Provide the (X, Y) coordinate of the cell's center where the given text is located.  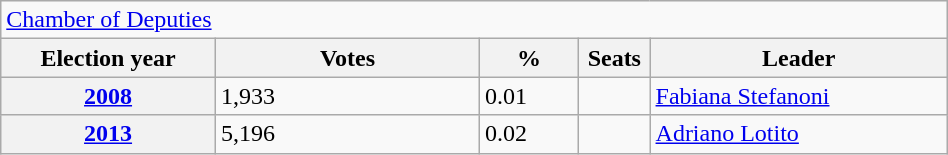
1,933 (347, 96)
Adriano Lotito (798, 134)
Fabiana Stefanoni (798, 96)
Election year (108, 58)
2008 (108, 96)
Leader (798, 58)
2013 (108, 134)
0.02 (530, 134)
5,196 (347, 134)
Seats (614, 58)
% (530, 58)
0.01 (530, 96)
Votes (347, 58)
Chamber of Deputies (474, 20)
